Provide the [X, Y] coordinate of the cell's center where the given text is located.  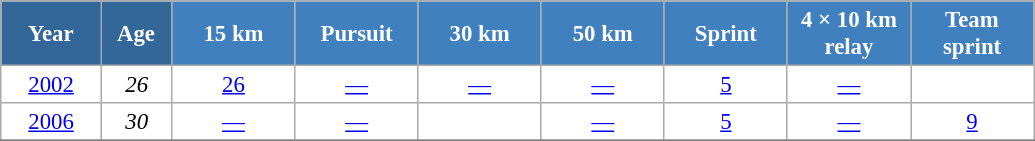
Team sprint [972, 34]
Sprint [726, 34]
2002 [52, 85]
30 [136, 122]
4 × 10 km relay [848, 34]
Year [52, 34]
50 km [602, 34]
Pursuit [356, 34]
15 km [234, 34]
9 [972, 122]
Age [136, 34]
30 km [480, 34]
2006 [52, 122]
